Determine the (X, Y) coordinate at the center of the cell enclosing the given text.  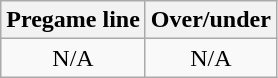
Pregame line (74, 20)
Over/under (210, 20)
